Return the (X, Y) coordinate for the center point of the cell that contains the specified text.  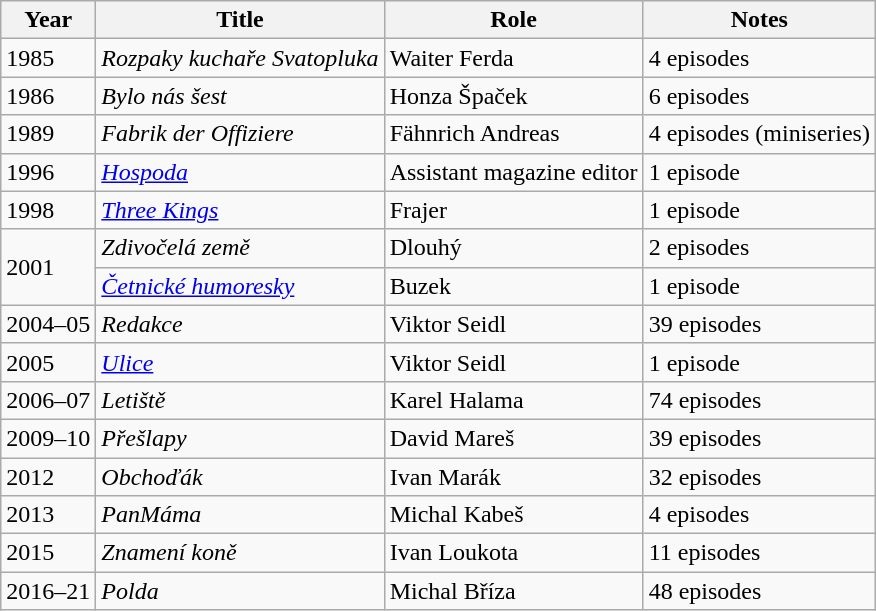
Notes (759, 20)
Michal Kabeš (514, 515)
Michal Bříza (514, 591)
2004–05 (48, 324)
Obchoďák (240, 477)
Assistant magazine editor (514, 172)
6 episodes (759, 96)
Polda (240, 591)
Bylo nás šest (240, 96)
Zdivočelá země (240, 248)
2013 (48, 515)
Hospoda (240, 172)
Ivan Marák (514, 477)
Rozpaky kuchaře Svatopluka (240, 58)
Waiter Ferda (514, 58)
Ulice (240, 362)
Znamení koně (240, 553)
Ivan Loukota (514, 553)
2001 (48, 267)
David Mareš (514, 438)
Role (514, 20)
1996 (48, 172)
2006–07 (48, 400)
Fabrik der Offiziere (240, 134)
2015 (48, 553)
Honza Špaček (514, 96)
Three Kings (240, 210)
1989 (48, 134)
1998 (48, 210)
2 episodes (759, 248)
2016–21 (48, 591)
Četnické humoresky (240, 286)
Karel Halama (514, 400)
11 episodes (759, 553)
2009–10 (48, 438)
Letiště (240, 400)
Title (240, 20)
Frajer (514, 210)
32 episodes (759, 477)
74 episodes (759, 400)
1985 (48, 58)
2012 (48, 477)
Year (48, 20)
2005 (48, 362)
Fähnrich Andreas (514, 134)
Dlouhý (514, 248)
Buzek (514, 286)
Redakce (240, 324)
Přešlapy (240, 438)
48 episodes (759, 591)
1986 (48, 96)
PanMáma (240, 515)
4 episodes (miniseries) (759, 134)
